Pinpoint the cell where the given text exists, returning its (X, Y) midpoint coordinate. 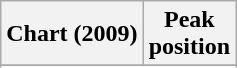
Peakposition (189, 34)
Chart (2009) (72, 34)
